Extract the [X, Y] coordinate from the center of the cell holding the provided text.  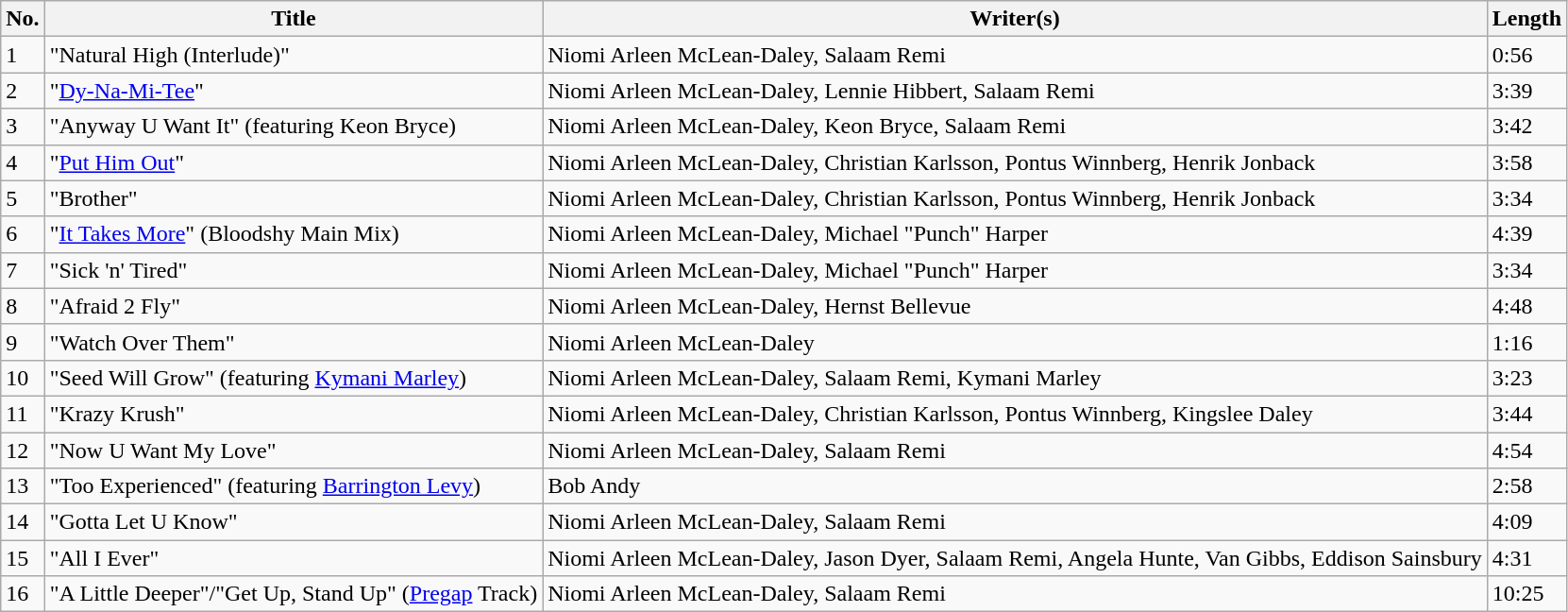
Writer(s) [1016, 19]
8 [23, 306]
4:48 [1526, 306]
Niomi Arleen McLean-Daley, Christian Karlsson, Pontus Winnberg, Kingslee Daley [1016, 414]
15 [23, 558]
"Put Him Out" [294, 162]
4 [23, 162]
"Sick 'n' Tired" [294, 270]
"Now U Want My Love" [294, 450]
4:39 [1526, 234]
"A Little Deeper"/"Get Up, Stand Up" (Pregap Track) [294, 594]
6 [23, 234]
Niomi Arleen McLean-Daley, Lennie Hibbert, Salaam Remi [1016, 91]
10:25 [1526, 594]
5 [23, 198]
3:39 [1526, 91]
"All I Ever" [294, 558]
14 [23, 522]
1 [23, 55]
4:09 [1526, 522]
1:16 [1526, 342]
"Gotta Let U Know" [294, 522]
Niomi Arleen McLean-Daley, Salaam Remi, Kymani Marley [1016, 378]
"Krazy Krush" [294, 414]
"Dy-Na-Mi-Tee" [294, 91]
"Too Experienced" (featuring Barrington Levy) [294, 486]
Niomi Arleen McLean-Daley [1016, 342]
"Anyway U Want It" (featuring Keon Bryce) [294, 127]
9 [23, 342]
"Seed Will Grow" (featuring Kymani Marley) [294, 378]
No. [23, 19]
11 [23, 414]
Niomi Arleen McLean-Daley, Keon Bryce, Salaam Remi [1016, 127]
3:44 [1526, 414]
2 [23, 91]
0:56 [1526, 55]
2:58 [1526, 486]
Length [1526, 19]
"It Takes More" (Bloodshy Main Mix) [294, 234]
Title [294, 19]
Niomi Arleen McLean-Daley, Hernst Bellevue [1016, 306]
4:54 [1526, 450]
3 [23, 127]
"Natural High (Interlude)" [294, 55]
"Afraid 2 Fly" [294, 306]
"Brother" [294, 198]
3:58 [1526, 162]
3:42 [1526, 127]
16 [23, 594]
Bob Andy [1016, 486]
10 [23, 378]
3:23 [1526, 378]
4:31 [1526, 558]
Niomi Arleen McLean-Daley, Jason Dyer, Salaam Remi, Angela Hunte, Van Gibbs, Eddison Sainsbury [1016, 558]
13 [23, 486]
"Watch Over Them" [294, 342]
12 [23, 450]
7 [23, 270]
